Identify which cell holds the provided text, then report its [X, Y] central coordinate. 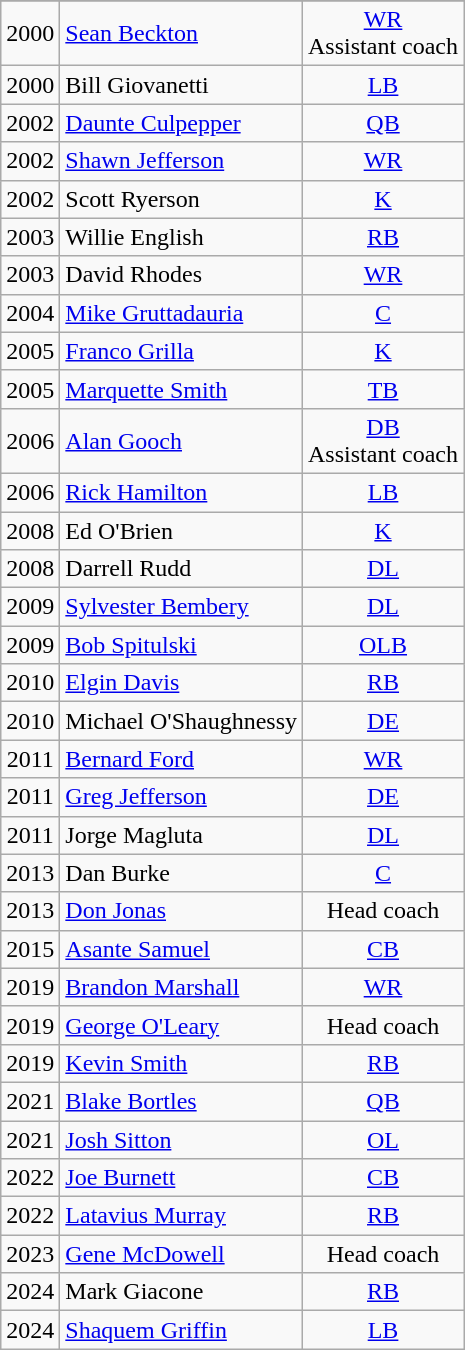
Joe Burnett [182, 1178]
Don Jonas [182, 911]
Brandon Marshall [182, 987]
Josh Sitton [182, 1139]
Elgin Davis [182, 683]
TB [384, 389]
Greg Jefferson [182, 797]
2015 [30, 949]
Bob Spitulski [182, 645]
Shaquem Griffin [182, 1330]
Marquette Smith [182, 389]
Latavius Murray [182, 1216]
Daunte Culpepper [182, 123]
Sean Beckton [182, 34]
Jorge Magluta [182, 835]
Michael O'Shaughnessy [182, 721]
2023 [30, 1254]
Kevin Smith [182, 1063]
Franco Grilla [182, 351]
Scott Ryerson [182, 199]
Alan Gooch [182, 440]
Sylvester Bembery [182, 607]
Bill Giovanetti [182, 85]
Darrell Rudd [182, 569]
George O'Leary [182, 1025]
DBAssistant coach [384, 440]
Bernard Ford [182, 759]
2004 [30, 313]
OL [384, 1139]
Rick Hamilton [182, 492]
Willie English [182, 237]
Gene McDowell [182, 1254]
Ed O'Brien [182, 531]
OLB [384, 645]
David Rhodes [182, 275]
WRAssistant coach [384, 34]
Shawn Jefferson [182, 161]
Dan Burke [182, 873]
Asante Samuel [182, 949]
Mike Gruttadauria [182, 313]
Blake Bortles [182, 1101]
Mark Giacone [182, 1292]
